Scan for the cell matching the given text and deliver its (x, y) coordinate at center. 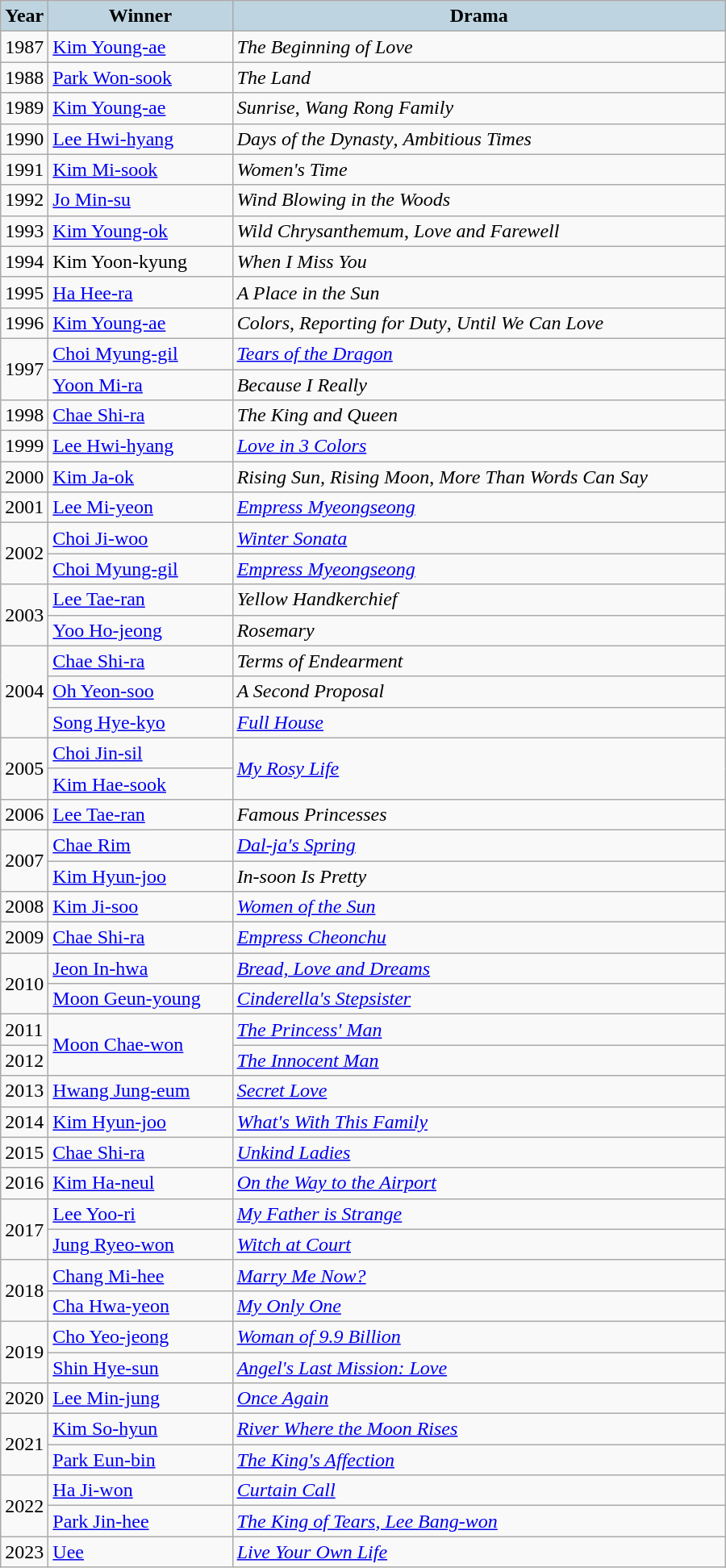
The Innocent Man (479, 1060)
Shin Hye-sun (140, 1368)
Winter Sonata (479, 538)
2003 (24, 615)
Kim Mi-sook (140, 169)
Lee Mi-yeon (140, 508)
Jo Min-su (140, 200)
2002 (24, 554)
2005 (24, 768)
Women's Time (479, 169)
Yoon Mi-ra (140, 385)
1987 (24, 47)
1993 (24, 231)
Women of the Sun (479, 907)
Kim Hae-sook (140, 784)
Woman of 9.9 Billion (479, 1336)
Kim So-hyun (140, 1429)
Secret Love (479, 1091)
1991 (24, 169)
Yellow Handkerchief (479, 600)
Oh Yeon-soo (140, 692)
Wild Chrysanthemum, Love and Farewell (479, 231)
2023 (24, 1552)
1999 (24, 446)
Love in 3 Colors (479, 446)
On the Way to the Airport (479, 1183)
2015 (24, 1152)
2019 (24, 1352)
A Place in the Sun (479, 292)
Tears of the Dragon (479, 353)
Song Hye-kyo (140, 722)
2011 (24, 1030)
Kim Young-ok (140, 231)
2008 (24, 907)
Park Eun-bin (140, 1460)
My Rosy Life (479, 768)
Drama (479, 16)
Chae Rim (140, 845)
2009 (24, 938)
Colors, Reporting for Duty, Until We Can Love (479, 323)
The Land (479, 77)
Jeon In-hwa (140, 968)
Cinderella's Stepsister (479, 999)
Year (24, 16)
Choi Jin-sil (140, 753)
Marry Me Now? (479, 1275)
1989 (24, 108)
1998 (24, 416)
Terms of Endearment (479, 661)
Witch at Court (479, 1244)
Ha Ji-won (140, 1491)
River Where the Moon Rises (479, 1429)
Choi Ji-woo (140, 538)
Sunrise, Wang Rong Family (479, 108)
A Second Proposal (479, 692)
Cha Hwa-yeon (140, 1306)
Rosemary (479, 630)
2020 (24, 1399)
Ha Hee-ra (140, 292)
The Princess' Man (479, 1030)
My Only One (479, 1306)
Curtain Call (479, 1491)
What's With This Family (479, 1122)
1996 (24, 323)
Dal-ja's Spring (479, 845)
2006 (24, 814)
Wind Blowing in the Woods (479, 200)
2017 (24, 1229)
2007 (24, 860)
Kim Yoon-kyung (140, 261)
1992 (24, 200)
Winner (140, 16)
1997 (24, 369)
Hwang Jung-eum (140, 1091)
2021 (24, 1445)
Lee Min-jung (140, 1399)
Park Won-sook (140, 77)
1988 (24, 77)
2012 (24, 1060)
2018 (24, 1290)
Once Again (479, 1399)
2016 (24, 1183)
1994 (24, 261)
Angel's Last Mission: Love (479, 1368)
2013 (24, 1091)
Uee (140, 1552)
Moon Geun-young (140, 999)
2010 (24, 984)
Famous Princesses (479, 814)
Unkind Ladies (479, 1152)
Rising Sun, Rising Moon, More Than Words Can Say (479, 477)
The King's Affection (479, 1460)
Kim Ja-ok (140, 477)
2001 (24, 508)
Bread, Love and Dreams (479, 968)
Jung Ryeo-won (140, 1244)
Kim Ji-soo (140, 907)
Lee Yoo-ri (140, 1214)
My Father is Strange (479, 1214)
Days of the Dynasty, Ambitious Times (479, 139)
2022 (24, 1506)
Because I Really (479, 385)
When I Miss You (479, 261)
Live Your Own Life (479, 1552)
Yoo Ho-jeong (140, 630)
1990 (24, 139)
2004 (24, 692)
The King and Queen (479, 416)
The King of Tears, Lee Bang-won (479, 1521)
2000 (24, 477)
Chang Mi-hee (140, 1275)
Park Jin-hee (140, 1521)
1995 (24, 292)
In-soon Is Pretty (479, 876)
The Beginning of Love (479, 47)
2014 (24, 1122)
Full House (479, 722)
Empress Cheonchu (479, 938)
Kim Ha-neul (140, 1183)
Cho Yeo-jeong (140, 1336)
Moon Chae-won (140, 1045)
